Capture the cell that displays the provided text and extract its [x, y] central coordinate. 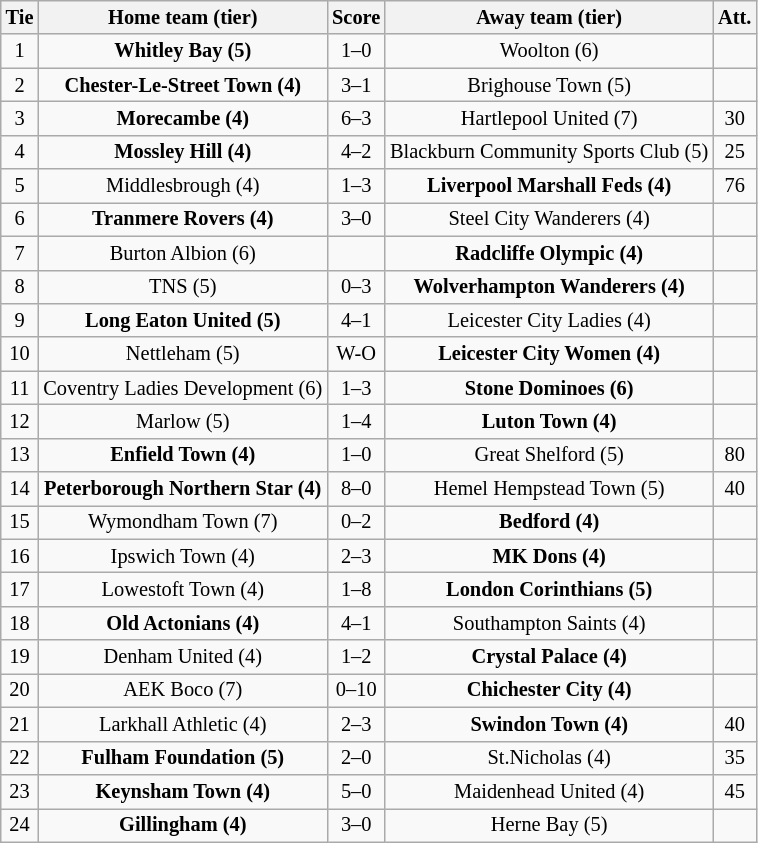
Burton Albion (6) [182, 253]
Brighouse Town (5) [549, 85]
16 [20, 556]
Herne Bay (5) [549, 825]
Stone Dominoes (6) [549, 388]
1–4 [356, 421]
Chester-Le-Street Town (4) [182, 85]
AEK Boco (7) [182, 690]
25 [734, 152]
W-O [356, 354]
5 [20, 186]
30 [734, 118]
24 [20, 825]
3 [20, 118]
Nettleham (5) [182, 354]
Woolton (6) [549, 51]
45 [734, 791]
Bedford (4) [549, 522]
Hartlepool United (7) [549, 118]
6 [20, 219]
Great Shelford (5) [549, 455]
19 [20, 657]
Chichester City (4) [549, 690]
Middlesbrough (4) [182, 186]
Swindon Town (4) [549, 724]
17 [20, 589]
7 [20, 253]
1 [20, 51]
12 [20, 421]
9 [20, 320]
Ipswich Town (4) [182, 556]
Long Eaton United (5) [182, 320]
Whitley Bay (5) [182, 51]
8 [20, 287]
Blackburn Community Sports Club (5) [549, 152]
Morecambe (4) [182, 118]
0–2 [356, 522]
Old Actonians (4) [182, 623]
11 [20, 388]
London Corinthians (5) [549, 589]
Fulham Foundation (5) [182, 758]
5–0 [356, 791]
0–10 [356, 690]
2–0 [356, 758]
Crystal Palace (4) [549, 657]
Maidenhead United (4) [549, 791]
Att. [734, 17]
Gillingham (4) [182, 825]
Marlow (5) [182, 421]
Luton Town (4) [549, 421]
8–0 [356, 489]
Enfield Town (4) [182, 455]
Tie [20, 17]
2 [20, 85]
20 [20, 690]
Wymondham Town (7) [182, 522]
15 [20, 522]
Radcliffe Olympic (4) [549, 253]
MK Dons (4) [549, 556]
Hemel Hempstead Town (5) [549, 489]
Away team (tier) [549, 17]
23 [20, 791]
Score [356, 17]
6–3 [356, 118]
76 [734, 186]
4–2 [356, 152]
Larkhall Athletic (4) [182, 724]
Coventry Ladies Development (6) [182, 388]
14 [20, 489]
Steel City Wanderers (4) [549, 219]
Leicester City Ladies (4) [549, 320]
1–8 [356, 589]
21 [20, 724]
10 [20, 354]
Leicester City Women (4) [549, 354]
1–2 [356, 657]
Peterborough Northern Star (4) [182, 489]
Mossley Hill (4) [182, 152]
4 [20, 152]
Denham United (4) [182, 657]
TNS (5) [182, 287]
18 [20, 623]
St.Nicholas (4) [549, 758]
Liverpool Marshall Feds (4) [549, 186]
80 [734, 455]
Wolverhampton Wanderers (4) [549, 287]
13 [20, 455]
0–3 [356, 287]
3–1 [356, 85]
Tranmere Rovers (4) [182, 219]
Southampton Saints (4) [549, 623]
Lowestoft Town (4) [182, 589]
22 [20, 758]
35 [734, 758]
Home team (tier) [182, 17]
Keynsham Town (4) [182, 791]
